Extract the (X, Y) coordinate from the center of the cell holding the provided text.  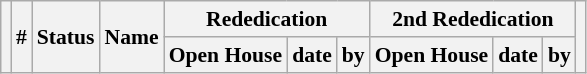
2nd Rededication (473, 19)
Name (132, 36)
Rededication (267, 19)
Status (66, 36)
# (22, 36)
